Scan for the cell matching the given text and deliver its (x, y) coordinate at center. 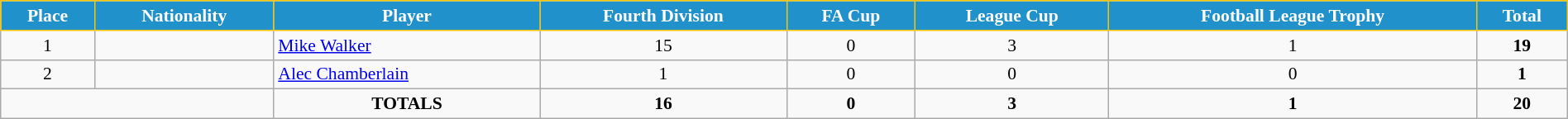
Player (407, 16)
Place (48, 16)
16 (663, 104)
TOTALS (407, 104)
Nationality (184, 16)
League Cup (1012, 16)
2 (48, 74)
19 (1522, 45)
Alec Chamberlain (407, 74)
15 (663, 45)
Football League Trophy (1293, 16)
20 (1522, 104)
Fourth Division (663, 16)
FA Cup (850, 16)
Total (1522, 16)
Mike Walker (407, 45)
